For the text-containing cell, return its midpoint in (X, Y) coordinate format. 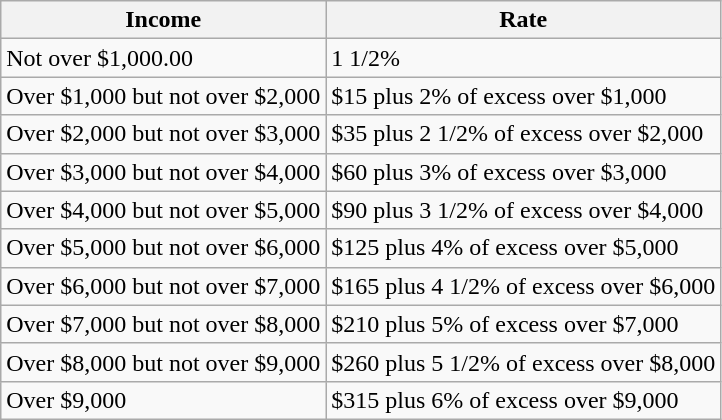
$165 plus 4 1/2% of excess over $6,000 (524, 286)
$35 plus 2 1/2% of excess over $2,000 (524, 134)
$315 plus 6% of excess over $9,000 (524, 400)
Income (164, 20)
Not over $1,000.00 (164, 58)
Over $9,000 (164, 400)
1 1/2% (524, 58)
Over $4,000 but not over $5,000 (164, 210)
Over $7,000 but not over $8,000 (164, 324)
Over $5,000 but not over $6,000 (164, 248)
Over $6,000 but not over $7,000 (164, 286)
Over $2,000 but not over $3,000 (164, 134)
Over $1,000 but not over $2,000 (164, 96)
$15 plus 2% of excess over $1,000 (524, 96)
Over $8,000 but not over $9,000 (164, 362)
$60 plus 3% of excess over $3,000 (524, 172)
$260 plus 5 1/2% of excess over $8,000 (524, 362)
Rate (524, 20)
$90 plus 3 1/2% of excess over $4,000 (524, 210)
$210 plus 5% of excess over $7,000 (524, 324)
Over $3,000 but not over $4,000 (164, 172)
$125 plus 4% of excess over $5,000 (524, 248)
